Return (x, y) of the center of cell containing provided text 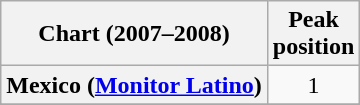
Mexico (Monitor Latino) (134, 85)
Peakposition (313, 34)
Chart (2007–2008) (134, 34)
1 (313, 85)
